Detect which cell encompasses the target text, then output its (X, Y) center coordinate. 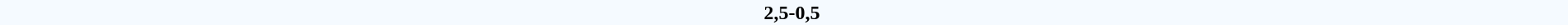
2,5-0,5 (791, 12)
